Identify which cell holds the provided text, then report its [X, Y] central coordinate. 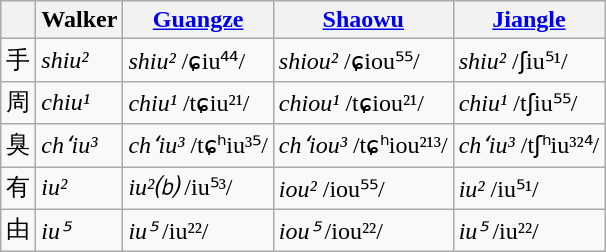
有 [18, 188]
Guangze [198, 20]
Walker [80, 20]
shiu² /ʃiu⁵¹/ [529, 60]
周 [18, 102]
Jiangle [529, 20]
臭 [18, 146]
iu² [80, 188]
chʻiou³ /tɕʰiou²¹³/ [363, 146]
shiu² [80, 60]
chiu¹ /tɕiu²¹/ [198, 102]
iu²⒝ /iu⁵³/ [198, 188]
Shaowu [363, 20]
iu² /iu⁵¹/ [529, 188]
chʻiu³ [80, 146]
iou⁵ /iou²²/ [363, 230]
shiou² /ɕiou⁵⁵/ [363, 60]
手 [18, 60]
shiu² /ɕiu⁴⁴/ [198, 60]
chiou¹ /tɕiou²¹/ [363, 102]
chiu¹ [80, 102]
iu⁵ [80, 230]
chʻiu³ /tʃʰiu³²⁴/ [529, 146]
由 [18, 230]
iou² /iou⁵⁵/ [363, 188]
chʻiu³ /tɕʰiu³⁵/ [198, 146]
chiu¹ /tʃiu⁵⁵/ [529, 102]
